Capture the cell that displays the provided text and extract its [X, Y] central coordinate. 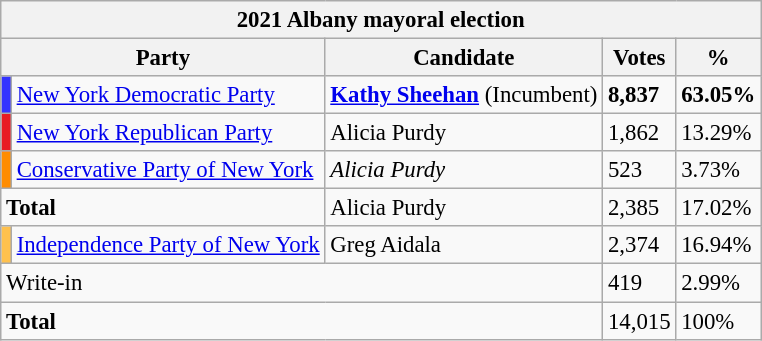
Greg Aidala [464, 245]
63.05% [718, 95]
New York Democratic Party [168, 95]
Conservative Party of New York [168, 170]
8,837 [640, 95]
13.29% [718, 133]
100% [718, 321]
17.02% [718, 208]
Party [163, 58]
2,385 [640, 208]
Votes [640, 58]
Independence Party of New York [168, 245]
3.73% [718, 170]
Write-in [302, 283]
New York Republican Party [168, 133]
Candidate [464, 58]
Kathy Sheehan (Incumbent) [464, 95]
% [718, 58]
2,374 [640, 245]
2.99% [718, 283]
16.94% [718, 245]
419 [640, 283]
14,015 [640, 321]
1,862 [640, 133]
523 [640, 170]
2021 Albany mayoral election [381, 20]
